Extract the [x, y] coordinate from the center of the cell holding the provided text.  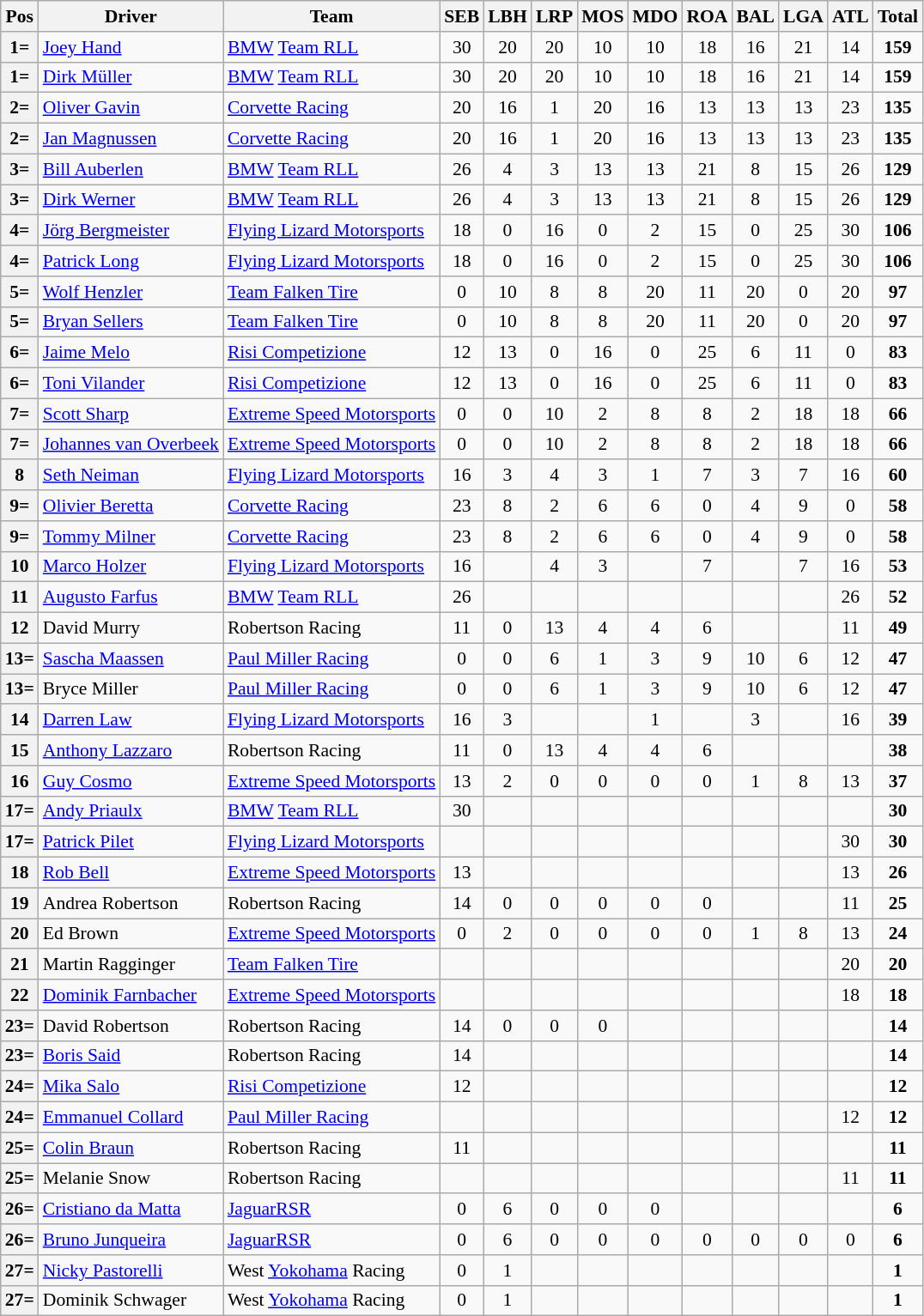
Bryan Sellers [131, 322]
Jörg Bergmeister [131, 231]
David Murry [131, 628]
Driver [131, 16]
24 [898, 934]
Team [331, 16]
Dirk Müller [131, 77]
Pos [20, 16]
Scott Sharp [131, 414]
37 [898, 781]
BAL [756, 16]
Martin Ragginger [131, 965]
Anthony Lazzaro [131, 750]
Melanie Snow [131, 1179]
Rob Bell [131, 873]
Bruno Junqueira [131, 1240]
David Robertson [131, 1026]
LBH [508, 16]
Wolf Henzler [131, 292]
Ed Brown [131, 934]
Jan Magnussen [131, 139]
Patrick Pilet [131, 842]
Patrick Long [131, 261]
Boris Said [131, 1056]
38 [898, 750]
19 [20, 903]
Olivier Beretta [131, 506]
Oliver Gavin [131, 108]
Johannes van Overbeek [131, 445]
Jaime Melo [131, 353]
Andrea Robertson [131, 903]
53 [898, 567]
Seth Neiman [131, 476]
Joey Hand [131, 47]
Emmanuel Collard [131, 1118]
Tommy Milner [131, 537]
Dominik Schwager [131, 1301]
Mika Salo [131, 1087]
LGA [804, 16]
49 [898, 628]
Bryce Miller [131, 689]
Guy Cosmo [131, 781]
Cristiano da Matta [131, 1210]
MOS [603, 16]
22 [20, 995]
52 [898, 597]
Nicky Pastorelli [131, 1271]
Total [898, 16]
ATL [850, 16]
SEB [462, 16]
Dominik Farnbacher [131, 995]
Colin Braun [131, 1148]
Augusto Farfus [131, 597]
Andy Priaulx [131, 811]
Sascha Maassen [131, 658]
MDO [654, 16]
Toni Vilander [131, 384]
LRP [555, 16]
Dirk Werner [131, 200]
Bill Auberlen [131, 169]
Darren Law [131, 720]
Marco Holzer [131, 567]
60 [898, 476]
39 [898, 720]
ROA [707, 16]
